Determine the [x, y] coordinate at the center of the cell enclosing the given text.  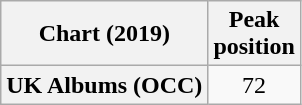
UK Albums (OCC) [104, 85]
72 [254, 85]
Chart (2019) [104, 34]
Peakposition [254, 34]
